Return (x, y) of the center of cell containing provided text 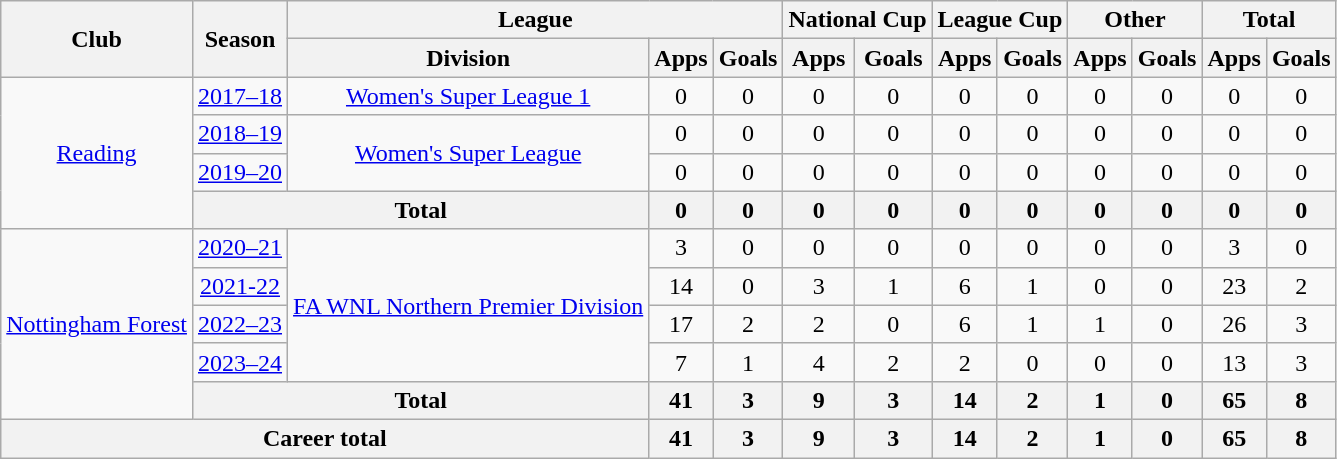
Other (1135, 20)
Club (97, 39)
17 (681, 324)
Career total (325, 438)
2019–20 (240, 172)
Season (240, 39)
26 (1234, 324)
2020–21 (240, 248)
23 (1234, 286)
Nottingham Forest (97, 324)
Reading (97, 153)
2022–23 (240, 324)
League (536, 20)
Women's Super League 1 (468, 96)
Division (468, 58)
7 (681, 362)
4 (819, 362)
2021-22 (240, 286)
2023–24 (240, 362)
2018–19 (240, 134)
Women's Super League (468, 153)
National Cup (858, 20)
League Cup (1000, 20)
2017–18 (240, 96)
FA WNL Northern Premier Division (468, 305)
13 (1234, 362)
